Return (x, y) of the center of cell containing provided text 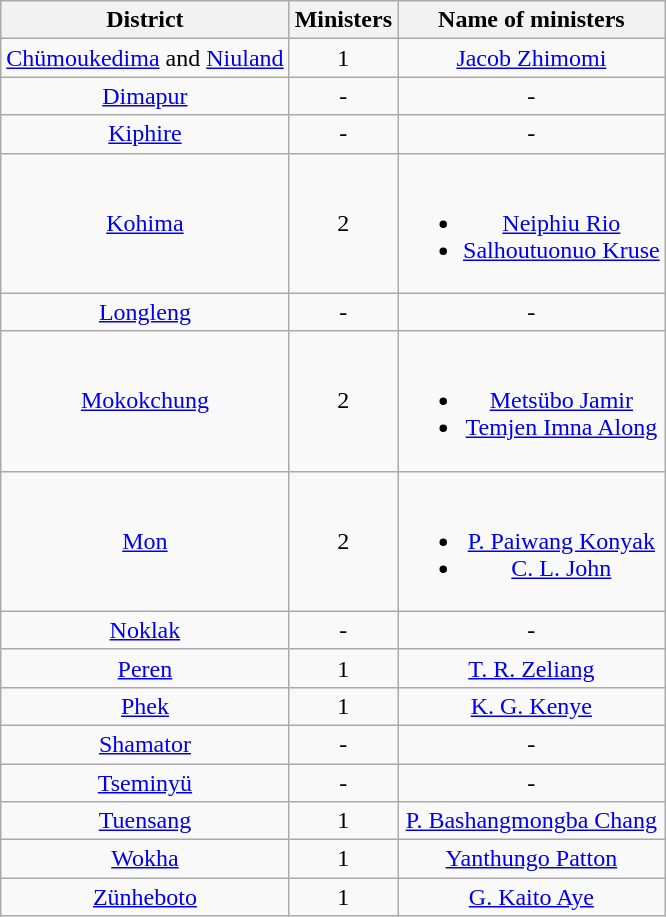
Yanthungo Patton (532, 859)
P. Paiwang KonyakC. L. John (532, 541)
P. Bashangmongba Chang (532, 821)
Shamator (145, 744)
Peren (145, 668)
Kiphire (145, 134)
Zünheboto (145, 897)
Mokokchung (145, 401)
Name of ministers (532, 20)
District (145, 20)
T. R. Zeliang (532, 668)
Tseminyü (145, 783)
Tuensang (145, 821)
Longleng (145, 312)
Metsübo JamirTemjen Imna Along (532, 401)
Neiphiu RioSalhoutuonuo Kruse (532, 223)
Phek (145, 706)
Ministers (343, 20)
K. G. Kenye (532, 706)
G. Kaito Aye (532, 897)
Chümoukedima and Niuland (145, 58)
Mon (145, 541)
Noklak (145, 630)
Jacob Zhimomi (532, 58)
Kohima (145, 223)
Wokha (145, 859)
Dimapur (145, 96)
